Extract the (x, y) coordinate from the center of the cell holding the provided text.  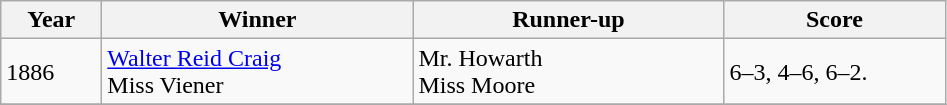
Score (834, 20)
6–3, 4–6, 6–2. (834, 72)
Mr. Howarth Miss Moore (568, 72)
Walter Reid Craig Miss Viener (258, 72)
Runner-up (568, 20)
Winner (258, 20)
1886 (52, 72)
Year (52, 20)
